Identify which cell holds the provided text, then report its [x, y] central coordinate. 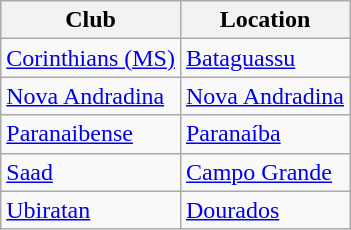
Bataguassu [264, 58]
Dourados [264, 210]
Saad [91, 172]
Club [91, 20]
Ubiratan [91, 210]
Paranaíba [264, 134]
Location [264, 20]
Paranaibense [91, 134]
Campo Grande [264, 172]
Corinthians (MS) [91, 58]
